For the text-containing cell, return its midpoint in (X, Y) coordinate format. 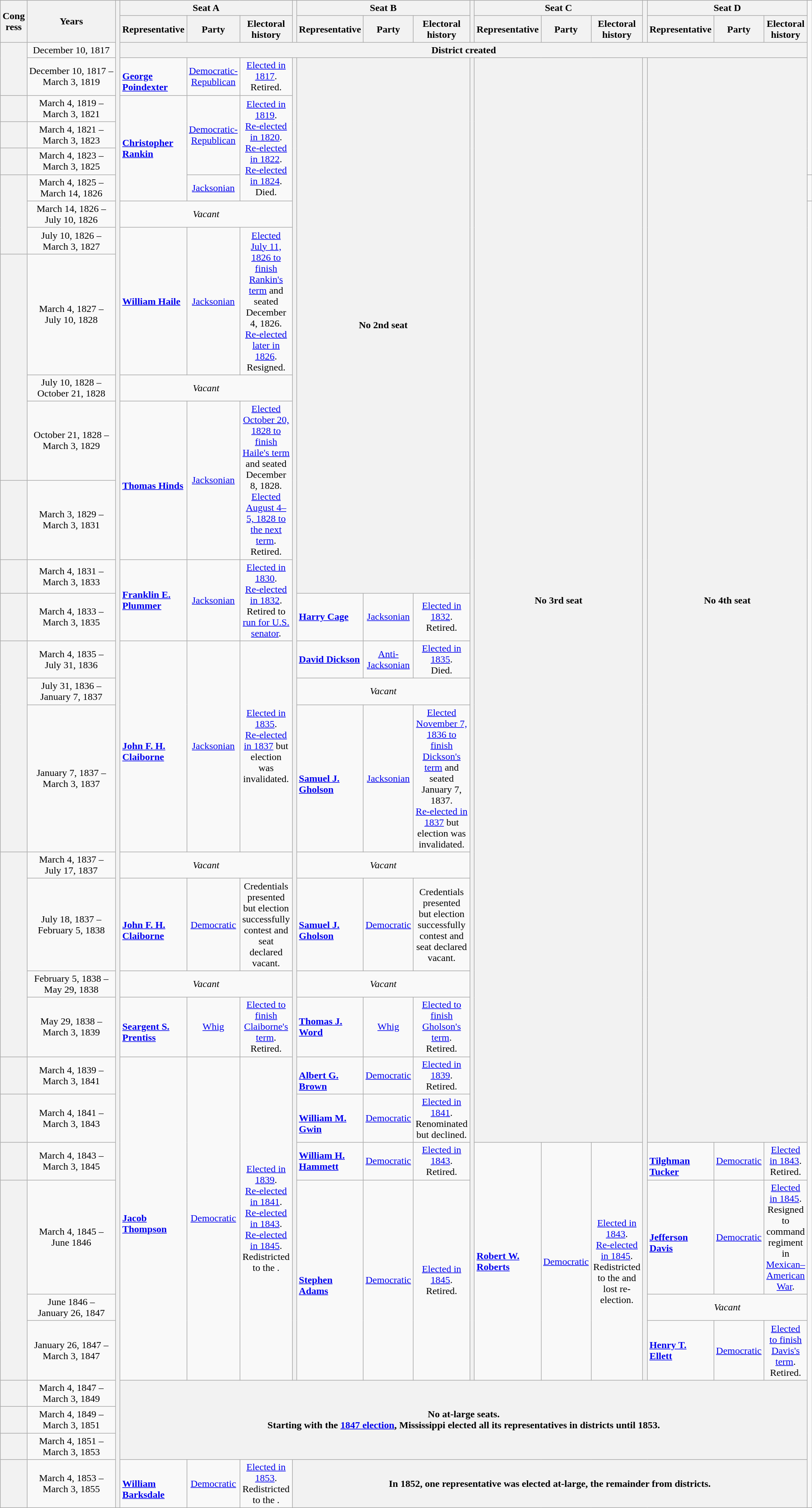
Years (71, 21)
March 4, 1837 –July 17, 1837 (71, 865)
In 1852, one representative was elected at-large, the remainder from districts. (550, 1484)
David Dickson (330, 660)
Robert W. Roberts (508, 1261)
Elected in 1841.Renominated but declined. (442, 1118)
July 18, 1837 –February 5, 1838 (71, 925)
March 4, 1819 –March 3, 1821 (71, 108)
March 4, 1849 –March 3, 1851 (71, 1419)
Elected to finish Gholson's term.Retired. (442, 1027)
Elected November 7, 1836 to finish Dickson's term and seated January 7, 1837.Re-elected in 1837 but election was invalidated. (442, 778)
March 14, 1826 –July 10, 1826 (71, 214)
December 10, 1817 –March 3, 1819 (71, 76)
No 3rd seat (559, 600)
Elected in 1843.Re-elected in 1845.Redistricted to the and lost re-election. (617, 1261)
Elected in 1819.Re-elected in 1820.Re-elected in 1822.Re-elected in 1824.Died. (266, 148)
March 4, 1841 –March 3, 1843 (71, 1118)
Elected in 1853.Redistricted to the . (266, 1484)
Jefferson Davis (681, 1237)
Stephen Adams (330, 1280)
Elected in 1835.Re-elected in 1837 but election was invalidated. (266, 747)
Elected October 20, 1828 to finish Haile's term and seated December 8, 1828.Elected August 4–5, 1828 to the next term.Retired. (266, 480)
March 4, 1845 –June 1846 (71, 1237)
No at-large seats.Starting with the 1847 election, Mississippi elected all its representatives in districts until 1853. (464, 1419)
No 2nd seat (383, 325)
January 7, 1837 –March 3, 1837 (71, 778)
Elected July 11, 1826 to finish Rankin's term and seated December 4, 1826.Re-elected later in 1826.Resigned. (266, 301)
March 4, 1843 –March 3, 1845 (71, 1161)
Elected in 1845.Retired. (442, 1280)
Henry T. Ellett (681, 1350)
March 4, 1847 –March 3, 1849 (71, 1393)
Seat C (559, 8)
July 10, 1826 –March 3, 1827 (71, 241)
William Barksdale (153, 1484)
Elected to finish Claiborne's term.Retired. (266, 1027)
October 21, 1828 –March 3, 1829 (71, 441)
William H. Hammett (330, 1161)
Elected in 1839.Retired. (442, 1075)
Elected in 1845.Resigned to command regiment in Mexican–American War. (786, 1237)
Elected in 1835.Died. (442, 660)
Elected to finish Davis's term.Retired. (786, 1350)
Seat D (727, 8)
June 1846 –January 26, 1847 (71, 1307)
Anti-Jacksonian (388, 660)
Jacob Thompson (153, 1218)
Seat A (206, 8)
March 4, 1825 –March 14, 1826 (71, 188)
March 4, 1823 –March 3, 1825 (71, 161)
January 26, 1847 –March 3, 1847 (71, 1350)
March 4, 1851 –March 3, 1853 (71, 1446)
March 4, 1827 –July 10, 1828 (71, 314)
March 4, 1831 –March 3, 1833 (71, 577)
Tilghman Tucker (681, 1161)
May 29, 1838 –March 3, 1839 (71, 1027)
Thomas Hinds (153, 480)
March 4, 1833 –March 3, 1835 (71, 617)
February 5, 1838 –May 29, 1838 (71, 984)
Thomas J. Word (330, 1027)
Seat B (383, 8)
Elected in 1839.Re-elected in 1841.Re-elected in 1843.Re-elected in 1845.Redistricted to the . (266, 1218)
District created (464, 50)
March 4, 1853 –March 3, 1855 (71, 1484)
No 4th seat (727, 600)
William M. Gwin (330, 1118)
March 4, 1839 –March 3, 1841 (71, 1075)
Albert G. Brown (330, 1075)
March 3, 1829 –March 3, 1831 (71, 520)
Elected in 1817.Retired. (266, 76)
December 10, 1817 (71, 50)
July 10, 1828 –October 21, 1828 (71, 388)
William Haile (153, 301)
Christopher Rankin (153, 148)
Franklin E. Plummer (153, 600)
Elected in 1830.Re-elected in 1832.Retired to run for U.S. senator. (266, 600)
March 4, 1821 –March 3, 1823 (71, 135)
March 4, 1835 –July 31, 1836 (71, 660)
Elected in 1832.Retired. (442, 617)
Congress (14, 21)
July 31, 1836 – January 7, 1837 (71, 691)
Seargent S. Prentiss (153, 1027)
George Poindexter (153, 76)
Harry Cage (330, 617)
